Output the [x, y] coordinate of the center of the cell containing the given text.  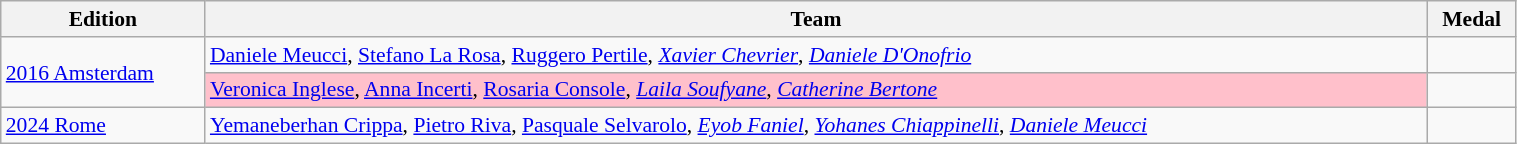
Yemaneberhan Crippa, Pietro Riva, Pasquale Selvarolo, Eyob Faniel, Yohanes Chiappinelli, Daniele Meucci [816, 126]
Daniele Meucci, Stefano La Rosa, Ruggero Pertile, Xavier Chevrier, Daniele D'Onofrio [816, 55]
Medal [1472, 19]
2024 Rome [103, 126]
2016 Amsterdam [103, 72]
Veronica Inglese, Anna Incerti, Rosaria Console, Laila Soufyane, Catherine Bertone [816, 90]
Team [816, 19]
Edition [103, 19]
